Return [X, Y] of the center of cell containing provided text 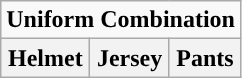
Pants [204, 58]
Uniform Combination [121, 20]
Helmet [46, 58]
Jersey [130, 58]
